For the text-containing cell, return its midpoint in (x, y) coordinate format. 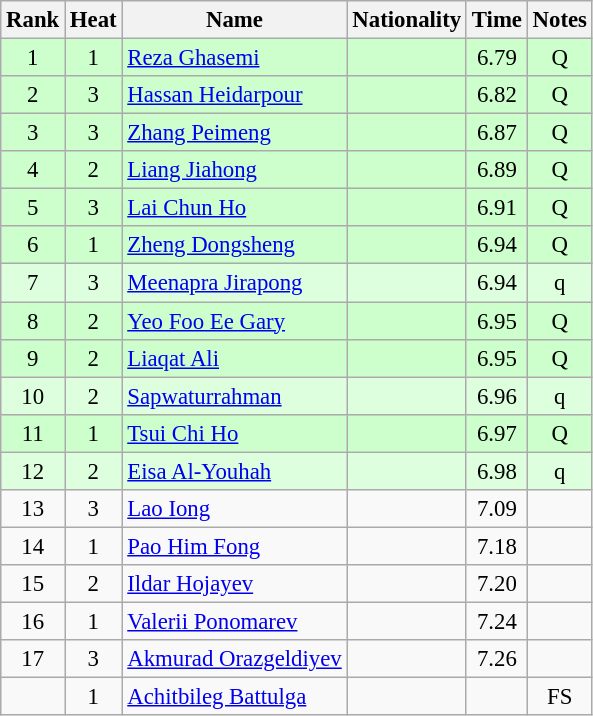
Lao Iong (234, 509)
7 (33, 283)
10 (33, 396)
6.97 (496, 433)
Zheng Dongsheng (234, 245)
Notes (560, 20)
6.79 (496, 58)
Akmurad Orazgeldiyev (234, 659)
11 (33, 433)
Reza Ghasemi (234, 58)
Eisa Al-Youhah (234, 471)
7.26 (496, 659)
15 (33, 584)
Hassan Heidarpour (234, 95)
4 (33, 170)
Achitbileg Battulga (234, 697)
Valerii Ponomarev (234, 621)
6 (33, 245)
Liang Jiahong (234, 170)
Zhang Peimeng (234, 133)
7.18 (496, 546)
Heat (94, 20)
6.91 (496, 208)
6.89 (496, 170)
FS (560, 697)
9 (33, 358)
6.82 (496, 95)
Yeo Foo Ee Gary (234, 321)
Rank (33, 20)
5 (33, 208)
Meenapra Jirapong (234, 283)
Sapwaturrahman (234, 396)
13 (33, 509)
8 (33, 321)
Tsui Chi Ho (234, 433)
Lai Chun Ho (234, 208)
Time (496, 20)
16 (33, 621)
Nationality (406, 20)
17 (33, 659)
Name (234, 20)
7.09 (496, 509)
Liaqat Ali (234, 358)
6.98 (496, 471)
6.96 (496, 396)
12 (33, 471)
7.24 (496, 621)
Ildar Hojayev (234, 584)
Pao Him Fong (234, 546)
6.87 (496, 133)
7.20 (496, 584)
14 (33, 546)
